Search for the cell housing the specified text and yield its [X, Y] center coordinate. 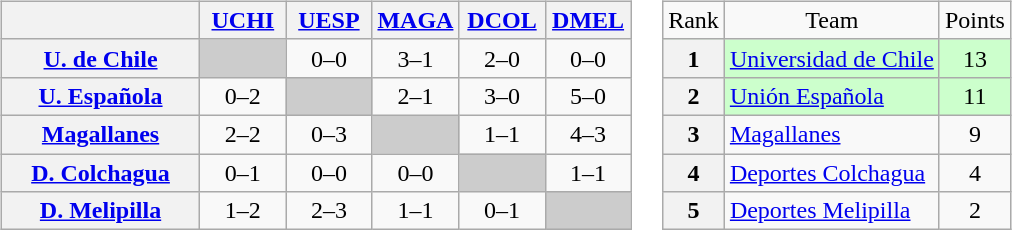
Points [974, 20]
Universidad de Chile [832, 58]
DCOL [502, 20]
Unión Española [832, 96]
D. Colchagua [100, 173]
MAGA [416, 20]
13 [974, 58]
3–1 [416, 58]
U. de Chile [100, 58]
5–0 [588, 96]
D. Melipilla [100, 211]
1 [694, 58]
UCHI [243, 20]
3–0 [502, 96]
Rank [694, 20]
11 [974, 96]
3 [694, 134]
9 [974, 134]
2–1 [416, 96]
2–0 [502, 58]
2–3 [329, 211]
UESP [329, 20]
1–2 [243, 211]
0–3 [329, 134]
4–3 [588, 134]
Deportes Melipilla [832, 211]
2–2 [243, 134]
0–2 [243, 96]
Team [832, 20]
DMEL [588, 20]
Deportes Colchagua [832, 173]
U. Española [100, 96]
5 [694, 211]
